Find where the given text appears and provide that cell's center as [X, Y] coordinate. 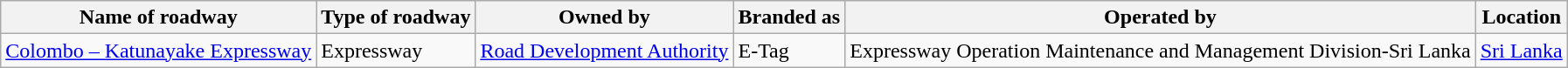
E-Tag [789, 51]
Sri Lanka [1521, 51]
Colombo – Katunayake Expressway [159, 51]
Branded as [789, 17]
Expressway Operation Maintenance and Management Division-Sri Lanka [1161, 51]
Location [1521, 17]
Expressway [396, 51]
Name of roadway [159, 17]
Owned by [605, 17]
Road Development Authority [605, 51]
Type of roadway [396, 17]
Operated by [1161, 17]
